Identify which cell holds the provided text, then report its (X, Y) central coordinate. 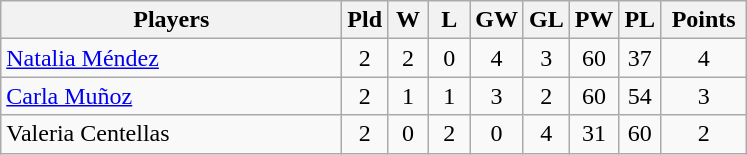
Players (172, 20)
Carla Muñoz (172, 96)
Points (704, 20)
PW (594, 20)
W (408, 20)
Pld (365, 20)
31 (594, 134)
GL (546, 20)
54 (640, 96)
37 (640, 58)
PL (640, 20)
L (450, 20)
Natalia Méndez (172, 58)
Valeria Centellas (172, 134)
GW (497, 20)
